Search for the cell housing the specified text and yield its [x, y] center coordinate. 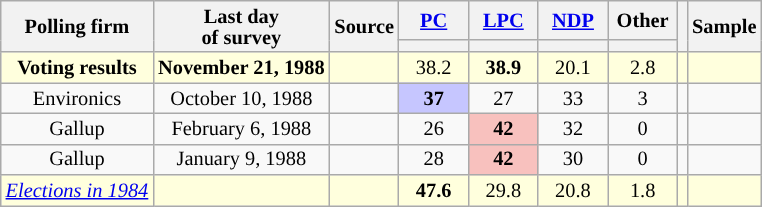
38.9 [503, 68]
3 [643, 98]
February 6, 1988 [241, 128]
27 [503, 98]
Polling firm [77, 26]
Source [364, 26]
26 [434, 128]
33 [573, 98]
November 21, 1988 [241, 68]
20.8 [573, 190]
2.8 [643, 68]
Voting results [77, 68]
32 [573, 128]
October 10, 1988 [241, 98]
PC [434, 20]
1.8 [643, 190]
30 [573, 160]
37 [434, 98]
Elections in 1984 [77, 190]
Sample [724, 26]
Other [643, 20]
Environics [77, 98]
NDP [573, 20]
38.2 [434, 68]
28 [434, 160]
20.1 [573, 68]
47.6 [434, 190]
LPC [503, 20]
29.8 [503, 190]
January 9, 1988 [241, 160]
Last day of survey [241, 26]
